Extract the (X, Y) coordinate from the center of the cell holding the provided text.  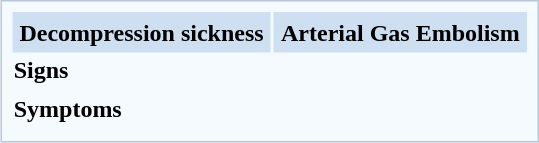
Symptoms (270, 110)
Decompression sickness (142, 32)
Arterial Gas Embolism (400, 32)
Signs (270, 71)
